Identify which cell holds the provided text, then report its [x, y] central coordinate. 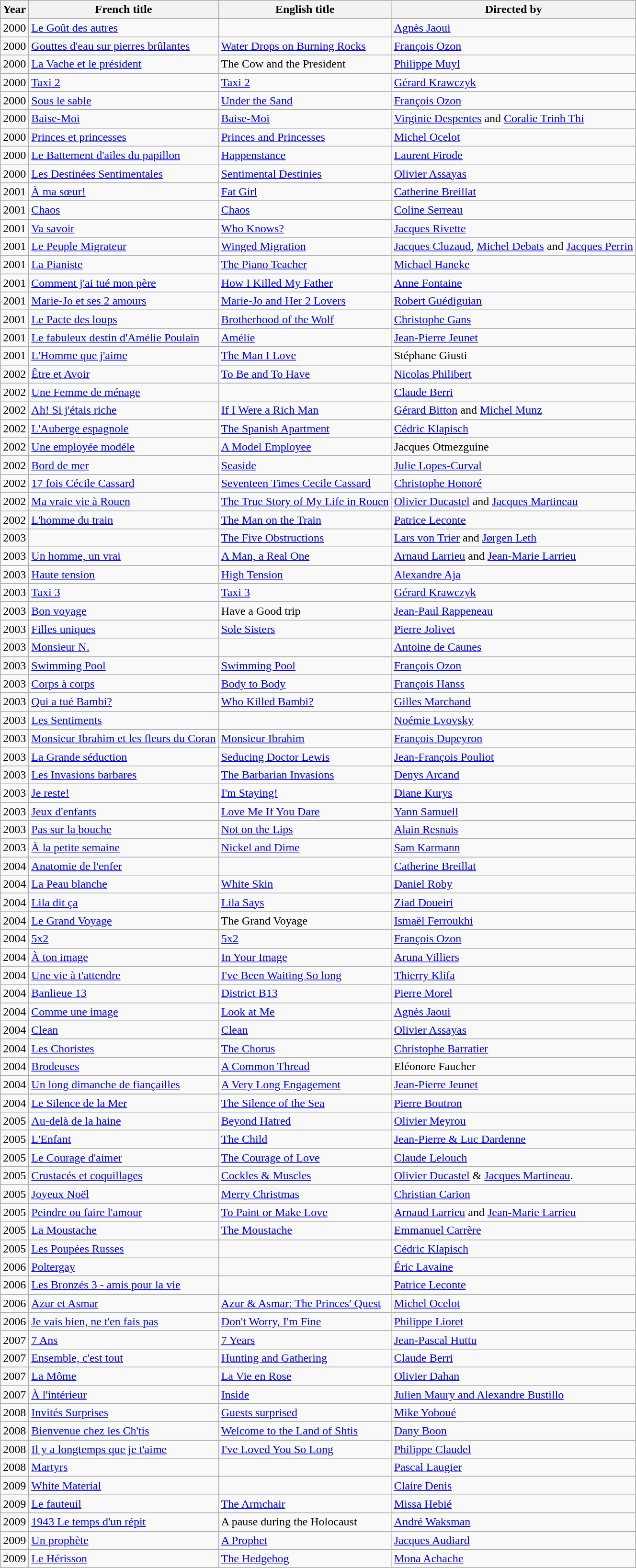
Haute tension [124, 575]
Une employée modéle [124, 447]
Directed by [513, 10]
Le fabuleux destin d'Amélie Poulain [124, 338]
L'Auberge espagnole [124, 429]
Les Choristes [124, 1048]
A Model Employee [305, 447]
Noémie Lvovsky [513, 720]
Jeux d'enfants [124, 812]
Ziad Doueiri [513, 902]
Olivier Dahan [513, 1376]
Robert Guédiguian [513, 301]
Va savoir [124, 228]
High Tension [305, 575]
Martyrs [124, 1467]
La Vache et le président [124, 64]
The Armchair [305, 1504]
Laurent Firode [513, 155]
Water Drops on Burning Rocks [305, 46]
L'Homme que j'aime [124, 356]
Merry Christmas [305, 1194]
Seducing Doctor Lewis [305, 756]
Invités Surprises [124, 1413]
7 Years [305, 1340]
Year [14, 10]
Philippe Lioret [513, 1321]
Seaside [305, 465]
Julie Lopes-Curval [513, 465]
The Child [305, 1139]
La Peau blanche [124, 884]
Jean-Pierre & Luc Dardenne [513, 1139]
Les Destinées Sentimentales [124, 173]
À la petite semaine [124, 848]
Christophe Gans [513, 319]
La Moustache [124, 1230]
Un prophète [124, 1540]
District B13 [305, 993]
Pierre Jolivet [513, 629]
Julien Maury and Alexandre Bustillo [513, 1395]
To Paint or Make Love [305, 1212]
Monsieur N. [124, 647]
Body to Body [305, 684]
White Skin [305, 884]
Ensemble, c'est tout [124, 1358]
Jacques Rivette [513, 228]
Princes and Princesses [305, 137]
Diane Kurys [513, 793]
Le Battement d'ailes du papillon [124, 155]
Gérard Bitton and Michel Munz [513, 410]
À ma sœur! [124, 192]
Aruna Villiers [513, 957]
À ton image [124, 957]
Who Knows? [305, 228]
Michael Haneke [513, 265]
Christian Carion [513, 1194]
The Moustache [305, 1230]
The Grand Voyage [305, 921]
Les Poupées Russes [124, 1249]
The Man on the Train [305, 519]
French title [124, 10]
Inside [305, 1395]
Don't Worry, I'm Fine [305, 1321]
Anne Fontaine [513, 283]
Qui a tué Bambi? [124, 702]
Marie-Jo and Her 2 Lovers [305, 301]
Anatomie de l'enfer [124, 866]
17 fois Cécile Cassard [124, 483]
Brodeuses [124, 1066]
Alain Resnais [513, 830]
The Spanish Apartment [305, 429]
Une vie à t'attendre [124, 975]
Antoine de Caunes [513, 647]
Love Me If You Dare [305, 812]
Jean-François Pouliot [513, 756]
Le Peuple Migrateur [124, 247]
Brotherhood of the Wolf [305, 319]
Fat Girl [305, 192]
Un long dimanche de fiançailles [124, 1084]
François Hanss [513, 684]
A Man, a Real One [305, 556]
La Vie en Rose [305, 1376]
Je reste! [124, 793]
English title [305, 10]
I've Been Waiting So long [305, 975]
The Piano Teacher [305, 265]
Joyeux Noël [124, 1194]
The Barbarian Invasions [305, 775]
Stéphane Giusti [513, 356]
Nicolas Philibert [513, 374]
Le fauteuil [124, 1504]
Comment j'ai tué mon père [124, 283]
Virginie Despentes and Coralie Trinh Thi [513, 119]
Sous le sable [124, 101]
Look at Me [305, 1012]
Philippe Claudel [513, 1449]
To Be and To Have [305, 374]
Le Courage d'aimer [124, 1158]
A Prophet [305, 1540]
Azur & Asmar: The Princes' Quest [305, 1303]
Thierry Klifa [513, 975]
Gouttes d'eau sur pierres brûlantes [124, 46]
A pause during the Holocaust [305, 1522]
Jacques Audiard [513, 1540]
Banlieue 13 [124, 993]
Bon voyage [124, 611]
Monsieur Ibrahim [305, 738]
Claude Lelouch [513, 1158]
Poltergay [124, 1267]
Lars von Trier and Jørgen Leth [513, 538]
The Chorus [305, 1048]
1943 Le temps d'un répit [124, 1522]
La Grande séduction [124, 756]
Coline Serreau [513, 210]
Sentimental Destinies [305, 173]
Dany Boon [513, 1431]
Happenstance [305, 155]
Claire Denis [513, 1486]
Crustacés et coquillages [124, 1176]
Olivier Ducastel and Jacques Martineau [513, 501]
Cockles & Muscles [305, 1176]
Une Femme de ménage [124, 392]
Lila dit ça [124, 902]
Comme une image [124, 1012]
Pas sur la bouche [124, 830]
Filles uniques [124, 629]
À l'intérieur [124, 1395]
The Hedgehog [305, 1558]
Le Pacte des loups [124, 319]
Jacques Cluzaud, Michel Debats and Jacques Perrin [513, 247]
Seventeen Times Cecile Cassard [305, 483]
Yann Samuell [513, 812]
L'Enfant [124, 1139]
Ah! Si j'étais riche [124, 410]
L'homme du train [124, 519]
Jean-Paul Rappeneau [513, 611]
Winged Migration [305, 247]
Les Sentiments [124, 720]
Eléonore Faucher [513, 1066]
Christophe Barratier [513, 1048]
The Silence of the Sea [305, 1103]
Pierre Boutron [513, 1103]
Missa Hebié [513, 1504]
Azur et Asmar [124, 1303]
Gilles Marchand [513, 702]
Welcome to the Land of Shtis [305, 1431]
Mike Yoboué [513, 1413]
Who Killed Bambi? [305, 702]
Lila Says [305, 902]
A Very Long Engagement [305, 1084]
Jacques Otmezguine [513, 447]
La Môme [124, 1376]
White Material [124, 1486]
Monsieur Ibrahim et les fleurs du Coran [124, 738]
I've Loved You So Long [305, 1449]
Les Invasions barbares [124, 775]
Être et Avoir [124, 374]
Marie-Jo et ses 2 amours [124, 301]
André Waksman [513, 1522]
François Dupeyron [513, 738]
La Pianiste [124, 265]
Under the Sand [305, 101]
Au-delà de la haine [124, 1121]
Hunting and Gathering [305, 1358]
Le Grand Voyage [124, 921]
Olivier Meyrou [513, 1121]
7 Ans [124, 1340]
Nickel and Dime [305, 848]
In Your Image [305, 957]
Amélie [305, 338]
A Common Thread [305, 1066]
Le Goût des autres [124, 28]
Le Hérisson [124, 1558]
I'm Staying! [305, 793]
Emmanuel Carrère [513, 1230]
Princes et princesses [124, 137]
The Cow and the President [305, 64]
Not on the Lips [305, 830]
The Man I Love [305, 356]
The Five Obstructions [305, 538]
Corps à corps [124, 684]
Have a Good trip [305, 611]
Daniel Roby [513, 884]
Sam Karmann [513, 848]
Denys Arcand [513, 775]
The Courage of Love [305, 1158]
Sole Sisters [305, 629]
Alexandre Aja [513, 575]
Mona Achache [513, 1558]
Pascal Laugier [513, 1467]
Les Bronzés 3 - amis pour la vie [124, 1285]
Il y a longtemps que je t'aime [124, 1449]
If I Were a Rich Man [305, 410]
Pierre Morel [513, 993]
Olivier Ducastel & Jacques Martineau. [513, 1176]
Ma vraie vie à Rouen [124, 501]
Guests surprised [305, 1413]
Je vais bien, ne t'en fais pas [124, 1321]
Christophe Honoré [513, 483]
Beyond Hatred [305, 1121]
Philippe Muyl [513, 64]
Le Silence de la Mer [124, 1103]
Ismaël Ferroukhi [513, 921]
How I Killed My Father [305, 283]
Bord de mer [124, 465]
Peindre ou faire l'amour [124, 1212]
The True Story of My Life in Rouen [305, 501]
Un homme, un vrai [124, 556]
Éric Lavaine [513, 1267]
Jean-Pascal Huttu [513, 1340]
Bienvenue chez les Ch'tis [124, 1431]
